Return the (X, Y) coordinate for the center point of the cell that contains the specified text.  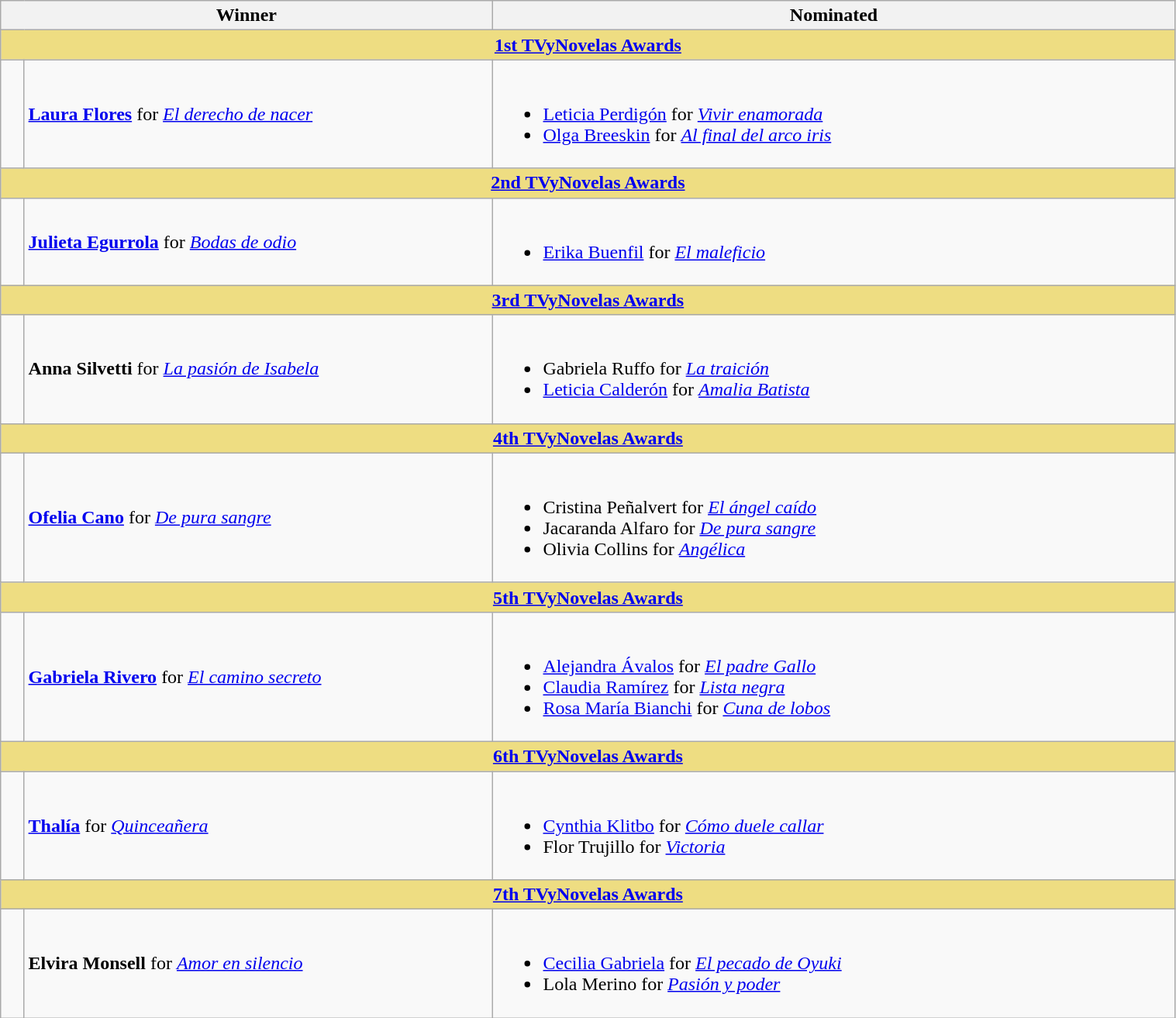
4th TVyNovelas Awards (588, 438)
Elvira Monsell for Amor en silencio (258, 964)
Nominated (834, 16)
Ofelia Cano for De pura sangre (258, 518)
Leticia Perdigón for Vivir enamoradaOlga Breeskin for Al final del arco iris (834, 114)
Cristina Peñalvert for El ángel caídoJacaranda Alfaro for De pura sangreOlivia Collins for Angélica (834, 518)
3rd TVyNovelas Awards (588, 300)
Gabriela Rivero for El camino secreto (258, 676)
2nd TVyNovelas Awards (588, 183)
Winner (247, 16)
Cynthia Klitbo for Cómo duele callarFlor Trujillo for Victoria (834, 825)
Anna Silvetti for La pasión de Isabela (258, 369)
7th TVyNovelas Awards (588, 895)
6th TVyNovelas Awards (588, 756)
Alejandra Ávalos for El padre GalloClaudia Ramírez for Lista negraRosa María Bianchi for Cuna de lobos (834, 676)
Cecilia Gabriela for El pecado de OyukiLola Merino for Pasión y poder (834, 964)
1st TVyNovelas Awards (588, 45)
Julieta Egurrola for Bodas de odio (258, 242)
Thalía for Quinceañera (258, 825)
Gabriela Ruffo for La traiciónLeticia Calderón for Amalia Batista (834, 369)
5th TVyNovelas Awards (588, 597)
Laura Flores for El derecho de nacer (258, 114)
Erika Buenfil for El maleficio (834, 242)
